From the cell containing the given text, extract its center point as (x, y) coordinate. 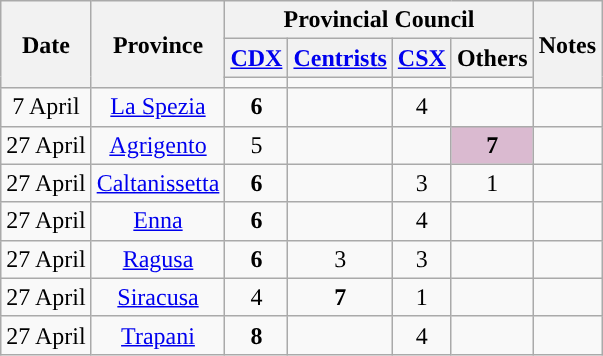
Ragusa (158, 259)
7 April (46, 107)
8 (256, 335)
Centrists (340, 58)
Notes (567, 44)
Agrigento (158, 145)
Enna (158, 221)
5 (256, 145)
Others (492, 58)
CDX (256, 58)
CSX (422, 58)
La Spezia (158, 107)
Caltanissetta (158, 183)
Siracusa (158, 297)
Date (46, 44)
Province (158, 44)
Trapani (158, 335)
Provincial Council (379, 20)
